From the cell containing the given text, extract its center point as [x, y] coordinate. 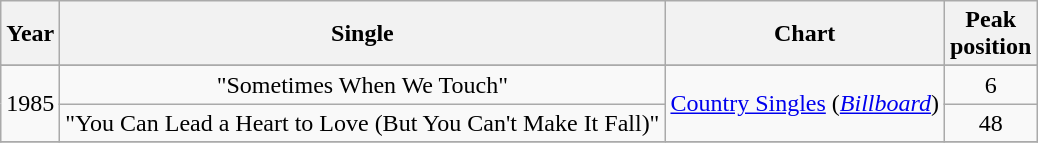
"Sometimes When We Touch" [362, 85]
Year [30, 34]
48 [990, 123]
Country Singles (Billboard) [805, 104]
Peakposition [990, 34]
6 [990, 85]
Single [362, 34]
Chart [805, 34]
1985 [30, 104]
"You Can Lead a Heart to Love (But You Can't Make It Fall)" [362, 123]
